Extract the (x, y) coordinate from the center of the cell holding the provided text.  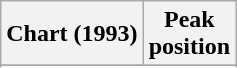
Peakposition (189, 34)
Chart (1993) (72, 34)
